Output the (x, y) coordinate of the center of the cell containing the given text.  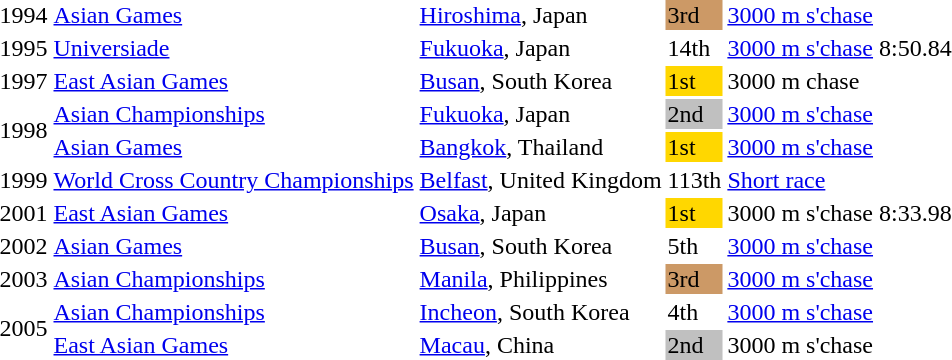
World Cross Country Championships (234, 180)
Universiade (234, 48)
Osaka, Japan (540, 213)
113th (694, 180)
Hiroshima, Japan (540, 15)
Belfast, United Kingdom (540, 180)
4th (694, 312)
Macau, China (540, 345)
Bangkok, Thailand (540, 147)
Incheon, South Korea (540, 312)
5th (694, 246)
Manila, Philippines (540, 279)
Short race (800, 180)
14th (694, 48)
3000 m chase (800, 81)
